Pinpoint the cell where the given text exists, returning its (X, Y) midpoint coordinate. 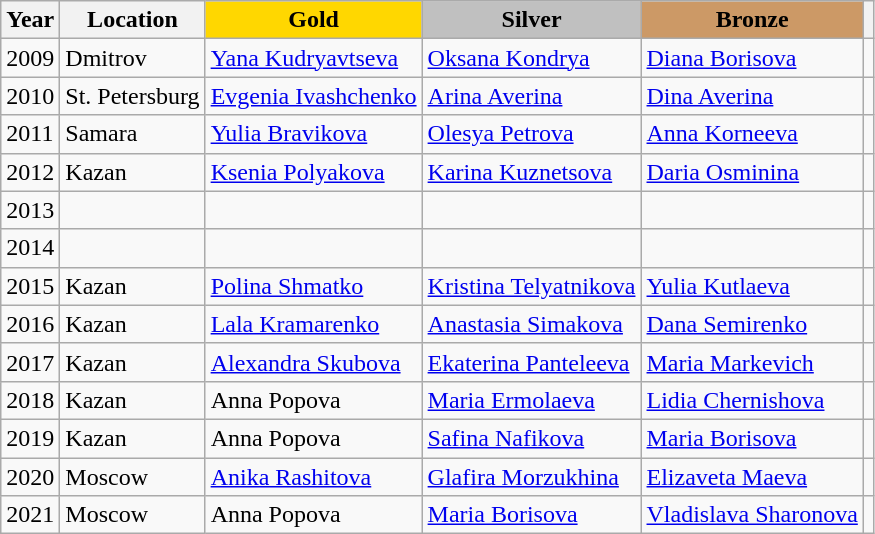
Yulia Bravikova (314, 134)
Maria Markevich (752, 362)
Arina Averina (532, 96)
2017 (30, 362)
2019 (30, 438)
Bronze (752, 20)
Lidia Chernishova (752, 400)
Location (132, 20)
Karina Kuznetsova (532, 172)
Ksenia Polyakova (314, 172)
Anika Rashitova (314, 477)
Samara (132, 134)
2021 (30, 515)
Year (30, 20)
Daria Osminina (752, 172)
Anna Korneeva (752, 134)
Olesya Petrova (532, 134)
2010 (30, 96)
2012 (30, 172)
Dana Semirenko (752, 324)
Maria Ermolaeva (532, 400)
Evgenia Ivashchenko (314, 96)
Vladislava Sharonova (752, 515)
Polina Shmatko (314, 286)
2018 (30, 400)
Kristina Telyatnikova (532, 286)
Dmitrov (132, 58)
2016 (30, 324)
Safina Nafikova (532, 438)
Diana Borisova (752, 58)
Lala Kramarenko (314, 324)
2015 (30, 286)
Elizaveta Maeva (752, 477)
Dina Averina (752, 96)
Oksana Kondrya (532, 58)
Alexandra Skubova (314, 362)
Yulia Kutlaeva (752, 286)
Gold (314, 20)
2014 (30, 248)
St. Petersburg (132, 96)
Silver (532, 20)
2009 (30, 58)
2011 (30, 134)
Ekaterina Panteleeva (532, 362)
2020 (30, 477)
Glafira Morzukhina (532, 477)
Anastasia Simakova (532, 324)
2013 (30, 210)
Yana Kudryavtseva (314, 58)
